Return (x, y) of the center of cell containing provided text 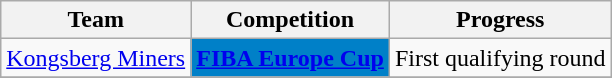
Kongsberg Miners (96, 58)
First qualifying round (500, 58)
FIBA Europe Cup (290, 58)
Team (96, 20)
Competition (290, 20)
Progress (500, 20)
